Extract the (X, Y) coordinate from the center of the cell holding the provided text.  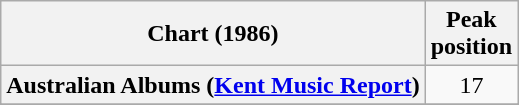
17 (471, 85)
Chart (1986) (213, 34)
Australian Albums (Kent Music Report) (213, 85)
Peakposition (471, 34)
